Pinpoint the cell where the given text exists, returning its [X, Y] midpoint coordinate. 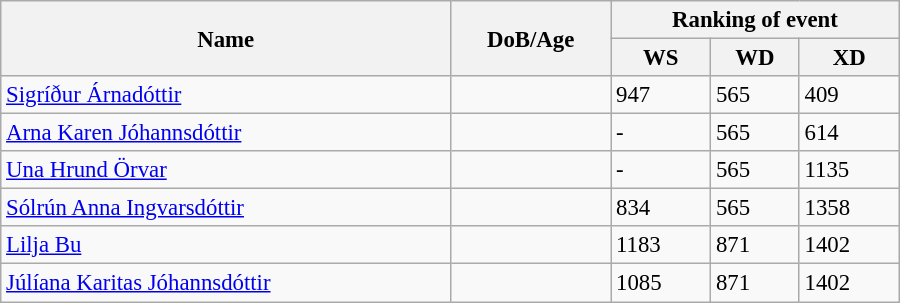
947 [661, 95]
Ranking of event [756, 20]
WS [661, 58]
DoB/Age [531, 38]
Arna Karen Jóhannsdóttir [226, 133]
Una Hrund Örvar [226, 170]
Sólrún Anna Ingvarsdóttir [226, 208]
Júlíana Karitas Jóhannsdóttir [226, 283]
409 [849, 95]
Lilja Bu [226, 245]
1085 [661, 283]
Sigríður Árnadóttir [226, 95]
WD [756, 58]
614 [849, 133]
834 [661, 208]
Name [226, 38]
1183 [661, 245]
1135 [849, 170]
XD [849, 58]
1358 [849, 208]
